Return [x, y] of the center of cell containing provided text 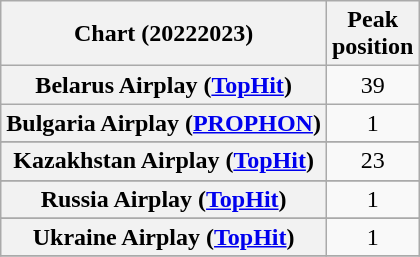
39 [372, 85]
Belarus Airplay (TopHit) [164, 85]
Kazakhstan Airplay (TopHit) [164, 161]
Bulgaria Airplay (PROPHON) [164, 123]
Russia Airplay (TopHit) [164, 199]
23 [372, 161]
Chart (20222023) [164, 34]
Ukraine Airplay (TopHit) [164, 237]
Peakposition [372, 34]
